Output the (X, Y) coordinate of the center of the cell containing the given text.  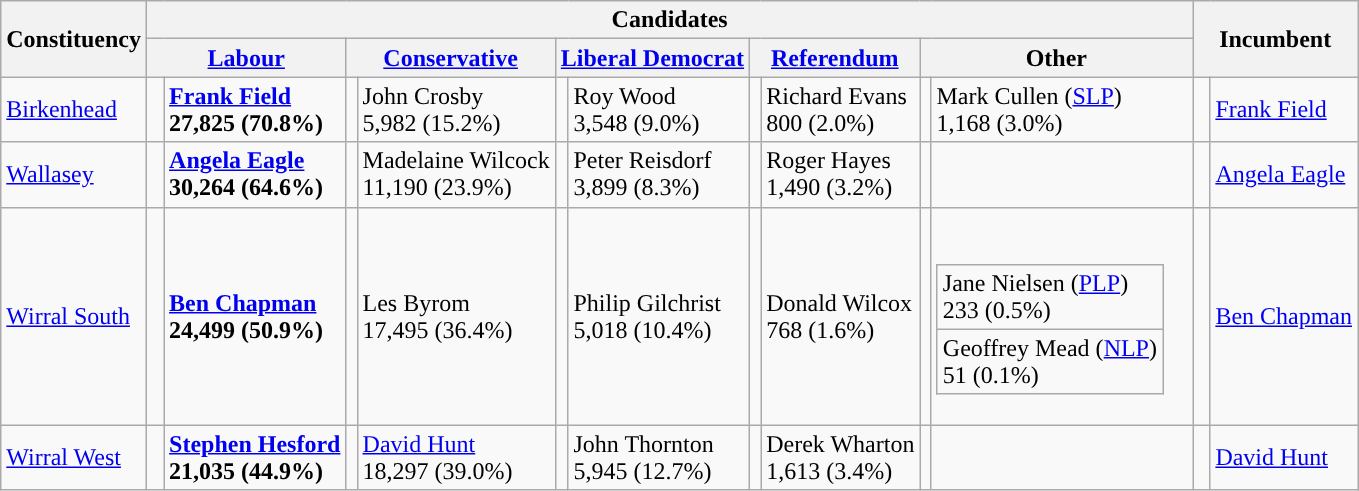
Philip Gilchrist5,018 (10.4%) (659, 316)
Jane Nielsen (PLP)233 (0.5%) (1050, 296)
Geoffrey Mead (NLP)51 (0.1%) (1050, 362)
Wirral West (74, 458)
Roger Hayes1,490 (3.2%) (840, 174)
David Hunt (1284, 458)
Les Byrom17,495 (36.4%) (456, 316)
Frank Field27,825 (70.8%) (255, 110)
Angela Eagle (1284, 174)
Stephen Hesford21,035 (44.9%) (255, 458)
Derek Wharton1,613 (3.4%) (840, 458)
Frank Field (1284, 110)
Wirral South (74, 316)
Conservative (450, 58)
Donald Wilcox768 (1.6%) (840, 316)
Wallasey (74, 174)
Birkenhead (74, 110)
Angela Eagle30,264 (64.6%) (255, 174)
Madelaine Wilcock11,190 (23.9%) (456, 174)
Referendum (835, 58)
Richard Evans800 (2.0%) (840, 110)
Ben Chapman (1284, 316)
John Thornton5,945 (12.7%) (659, 458)
Peter Reisdorf3,899 (8.3%) (659, 174)
David Hunt18,297 (39.0%) (456, 458)
Constituency (74, 39)
Labour (246, 58)
Incumbent (1276, 39)
Liberal Democrat (652, 58)
Mark Cullen (SLP)1,168 (3.0%) (1062, 110)
Other (1056, 58)
Candidates (669, 20)
Jane Nielsen (PLP)233 (0.5%) Geoffrey Mead (NLP)51 (0.1%) (1062, 316)
Ben Chapman24,499 (50.9%) (255, 316)
John Crosby5,982 (15.2%) (456, 110)
Roy Wood3,548 (9.0%) (659, 110)
